Pinpoint the cell where the given text exists, returning its [X, Y] midpoint coordinate. 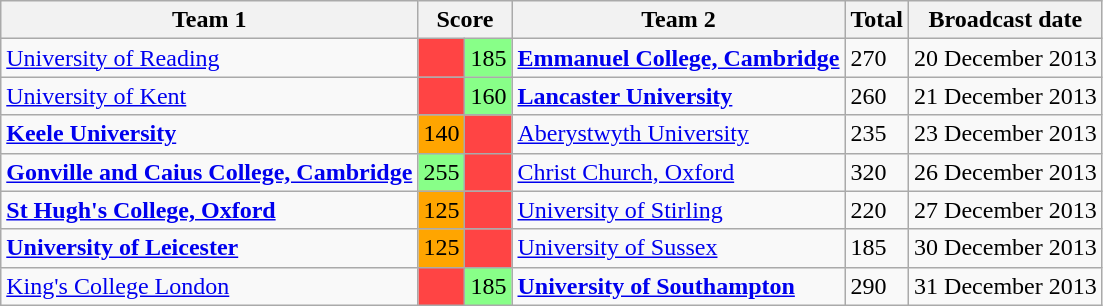
31 December 2013 [1006, 286]
University of Stirling [678, 210]
20 December 2013 [1006, 58]
University of Leicester [210, 248]
26 December 2013 [1006, 172]
Keele University [210, 134]
Broadcast date [1006, 20]
Christ Church, Oxford [678, 172]
Team 2 [678, 20]
255 [442, 172]
Lancaster University [678, 96]
Team 1 [210, 20]
Total [877, 20]
Aberystwyth University [678, 134]
320 [877, 172]
160 [488, 96]
21 December 2013 [1006, 96]
235 [877, 134]
220 [877, 210]
27 December 2013 [1006, 210]
University of Reading [210, 58]
University of Southampton [678, 286]
30 December 2013 [1006, 248]
Gonville and Caius College, Cambridge [210, 172]
260 [877, 96]
Emmanuel College, Cambridge [678, 58]
23 December 2013 [1006, 134]
Score [465, 20]
University of Kent [210, 96]
290 [877, 286]
King's College London [210, 286]
University of Sussex [678, 248]
140 [442, 134]
St Hugh's College, Oxford [210, 210]
270 [877, 58]
